Extract the (X, Y) coordinate from the center of the cell holding the provided text.  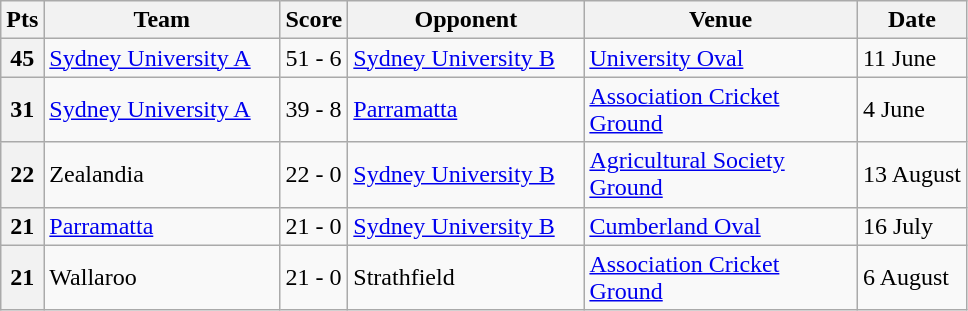
Score (314, 20)
University Oval (721, 58)
Strathfield (466, 278)
Venue (721, 20)
Cumberland Oval (721, 226)
Wallaroo (162, 278)
31 (22, 110)
51 - 6 (314, 58)
Team (162, 20)
Zealandia (162, 174)
13 August (912, 174)
45 (22, 58)
Pts (22, 20)
22 (22, 174)
Agricultural Society Ground (721, 174)
22 - 0 (314, 174)
Opponent (466, 20)
39 - 8 (314, 110)
Date (912, 20)
6 August (912, 278)
4 June (912, 110)
16 July (912, 226)
11 June (912, 58)
